Identify which cell holds the provided text, then report its (X, Y) central coordinate. 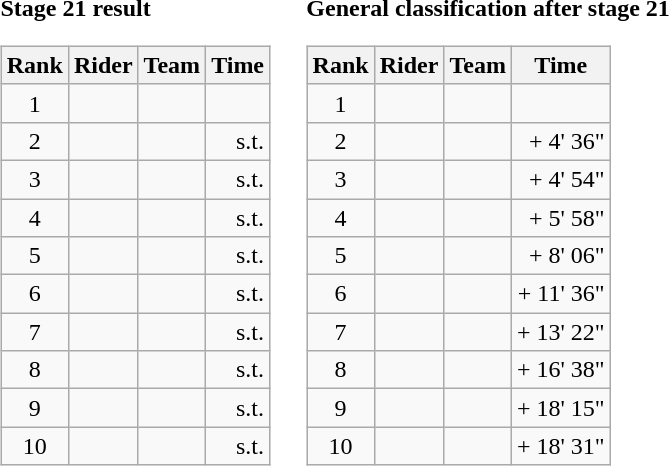
+ 8' 06" (560, 256)
+ 4' 36" (560, 141)
+ 4' 54" (560, 179)
+ 18' 31" (560, 446)
+ 18' 15" (560, 408)
+ 11' 36" (560, 294)
+ 16' 38" (560, 370)
+ 13' 22" (560, 332)
+ 5' 58" (560, 217)
